Provide the (X, Y) coordinate of the cell's center where the given text is located.  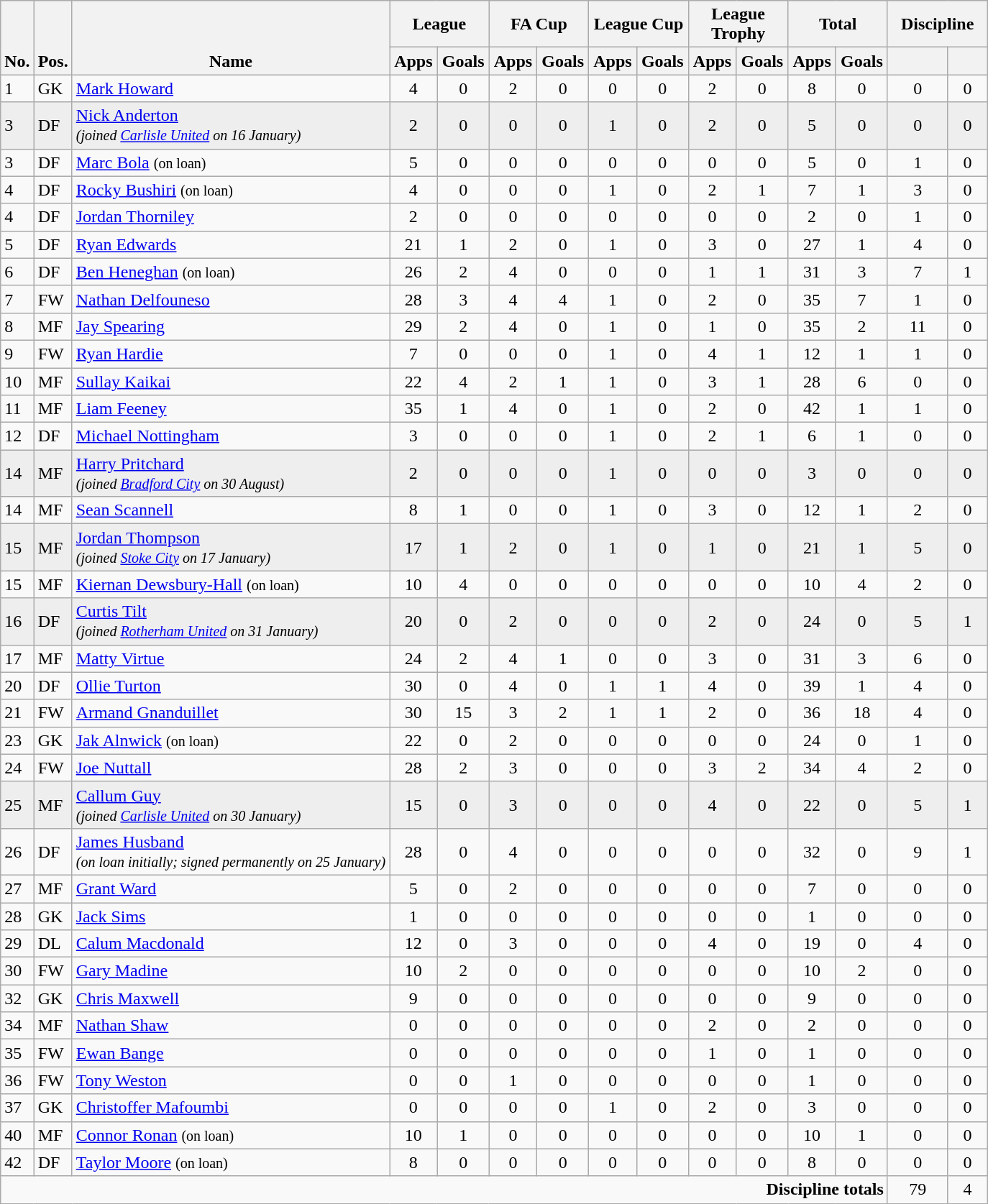
League Trophy (738, 24)
23 (17, 740)
Gary Madine (230, 971)
37 (17, 1108)
19 (813, 944)
Name (230, 37)
Rocky Bushiri (on loan) (230, 190)
Jack Sims (230, 916)
Michael Nottingham (230, 436)
Tony Weston (230, 1080)
Kiernan Dewsbury-Hall (on loan) (230, 584)
League (440, 24)
Discipline (938, 24)
Nick Anderton(joined Carlisle United on 16 January) (230, 125)
16 (17, 621)
Ryan Hardie (230, 354)
Ryan Edwards (230, 244)
Callum Guy(joined Carlisle United on 30 January) (230, 805)
No. (17, 37)
Harry Pritchard(joined Bradford City on 30 August) (230, 473)
25 (17, 805)
Total (838, 24)
79 (918, 1190)
Christoffer Mafoumbi (230, 1108)
Nathan Delfouneso (230, 299)
Calum Macdonald (230, 944)
Ollie Turton (230, 686)
Chris Maxwell (230, 998)
Taylor Moore (on loan) (230, 1162)
Jordan Thompson(joined Stoke City on 17 January) (230, 548)
Liam Feeney (230, 409)
Pos. (53, 37)
Grant Ward (230, 888)
Nathan Shaw (230, 1026)
James Husband(on loan initially; signed permanently on 25 January) (230, 851)
Discipline totals (444, 1190)
Jay Spearing (230, 326)
DL (53, 944)
Ben Heneghan (on loan) (230, 272)
Mark Howard (230, 88)
Curtis Tilt(joined Rotherham United on 31 January) (230, 621)
Jak Alnwick (on loan) (230, 740)
Matty Virtue (230, 658)
Joe Nuttall (230, 768)
39 (813, 686)
Sullay Kaikai (230, 382)
Jordan Thorniley (230, 217)
FA Cup (539, 24)
League Cup (639, 24)
Connor Ronan (on loan) (230, 1135)
Armand Gnanduillet (230, 713)
Marc Bola (on loan) (230, 162)
Sean Scannell (230, 510)
18 (861, 713)
Ewan Bange (230, 1053)
40 (17, 1135)
